Return the (x, y) coordinate for the center point of the cell that contains the specified text.  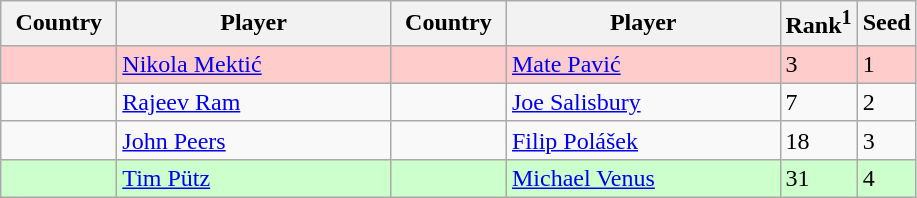
Joe Salisbury (643, 102)
18 (818, 140)
7 (818, 102)
4 (886, 178)
Seed (886, 24)
31 (818, 178)
Michael Venus (643, 178)
Rank1 (818, 24)
John Peers (254, 140)
Nikola Mektić (254, 64)
Tim Pütz (254, 178)
2 (886, 102)
Rajeev Ram (254, 102)
Mate Pavić (643, 64)
1 (886, 64)
Filip Polášek (643, 140)
